Detect which cell encompasses the target text, then output its (x, y) center coordinate. 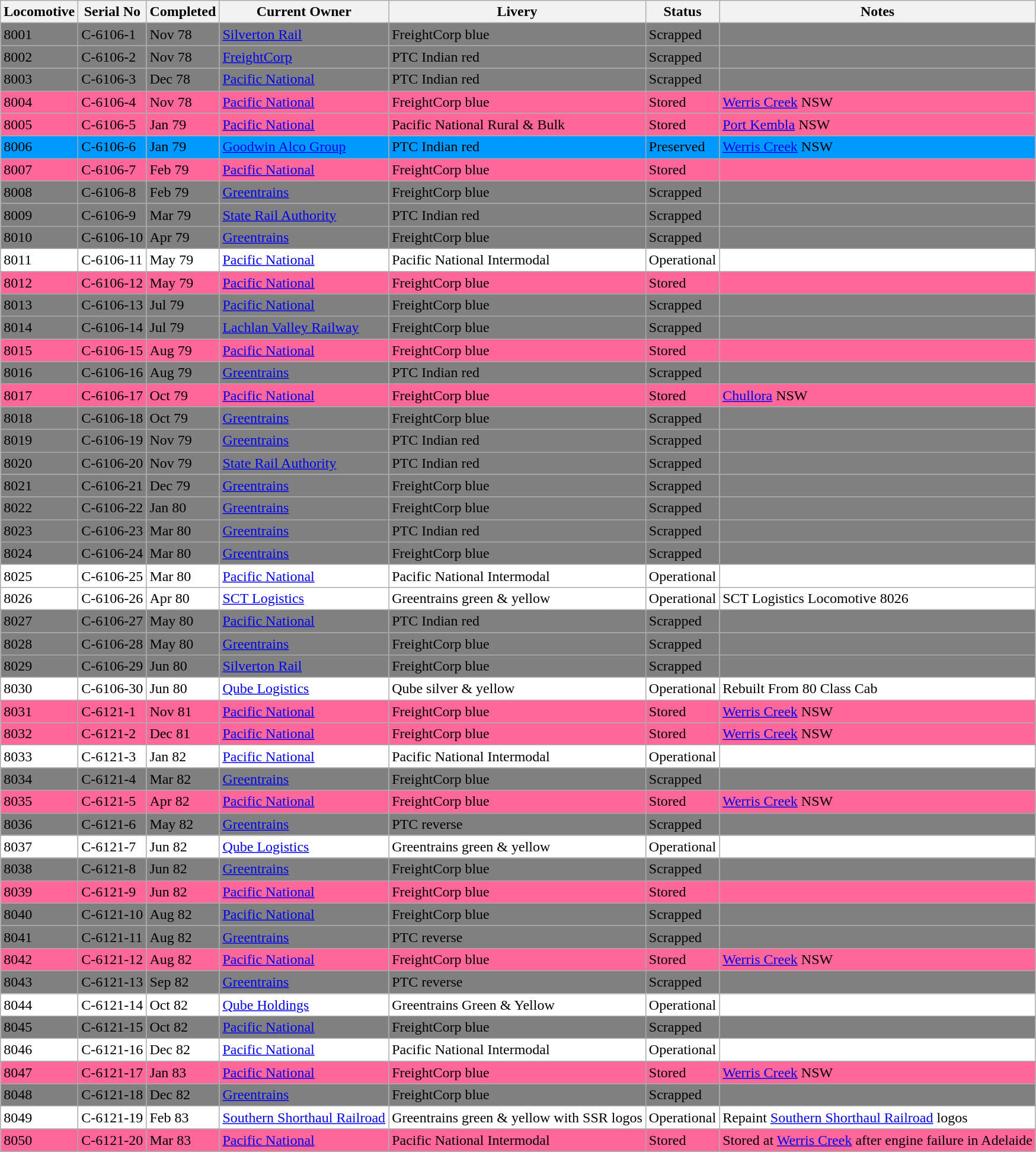
8009 (39, 215)
8044 (39, 1005)
C-6106-30 (113, 689)
C-6106-23 (113, 531)
8048 (39, 1095)
C-6121-7 (113, 847)
Apr 79 (183, 237)
C-6106-8 (113, 192)
8037 (39, 847)
Current Owner (304, 12)
8023 (39, 531)
8024 (39, 553)
8026 (39, 598)
Repaint Southern Shorthaul Railroad logos (878, 1118)
8033 (39, 757)
Nov 81 (183, 711)
C-6106-20 (113, 463)
8042 (39, 959)
C-6121-4 (113, 779)
8006 (39, 147)
Status (682, 12)
8032 (39, 734)
Port Kembla NSW (878, 125)
8043 (39, 982)
8050 (39, 1140)
C-6121-18 (113, 1095)
8047 (39, 1073)
C-6121-14 (113, 1005)
C-6121-11 (113, 937)
C-6106-9 (113, 215)
8016 (39, 373)
8019 (39, 441)
C-6106-26 (113, 598)
8015 (39, 350)
C-6106-18 (113, 418)
Jan 82 (183, 757)
8008 (39, 192)
8002 (39, 57)
Sep 82 (183, 982)
C-6121-3 (113, 757)
C-6121-16 (113, 1050)
C-6106-6 (113, 147)
8013 (39, 305)
8028 (39, 643)
Preserved (682, 147)
8034 (39, 779)
C-6121-1 (113, 711)
Mar 82 (183, 779)
8045 (39, 1027)
C-6106-25 (113, 576)
Dec 81 (183, 734)
Mar 79 (183, 215)
8014 (39, 328)
Goodwin Alco Group (304, 147)
8031 (39, 711)
C-6121-15 (113, 1027)
C-6106-24 (113, 553)
C-6121-20 (113, 1140)
C-6106-14 (113, 328)
C-6106-27 (113, 621)
C-6106-13 (113, 305)
Jan 80 (183, 508)
C-6106-29 (113, 666)
8027 (39, 621)
8011 (39, 260)
8021 (39, 486)
C-6106-28 (113, 643)
C-6106-7 (113, 170)
C-6106-22 (113, 508)
C-6106-15 (113, 350)
Chullora NSW (878, 395)
8035 (39, 802)
Serial No (113, 12)
8036 (39, 824)
Livery (517, 12)
8004 (39, 102)
8020 (39, 463)
C-6121-5 (113, 802)
C-6121-2 (113, 734)
8010 (39, 237)
8007 (39, 170)
Greentrains green & yellow with SSR logos (517, 1118)
C-6106-1 (113, 34)
C-6106-16 (113, 373)
8017 (39, 395)
C-6121-9 (113, 892)
C-6106-19 (113, 441)
Completed (183, 12)
C-6121-19 (113, 1118)
Dec 78 (183, 79)
8025 (39, 576)
C-6106-21 (113, 486)
8040 (39, 914)
C-6106-4 (113, 102)
C-6121-12 (113, 959)
8029 (39, 666)
C-6121-6 (113, 824)
Apr 80 (183, 598)
8038 (39, 869)
Notes (878, 12)
C-6106-3 (113, 79)
Feb 83 (183, 1118)
Dec 79 (183, 486)
Lachlan Valley Railway (304, 328)
C-6121-13 (113, 982)
8046 (39, 1050)
May 82 (183, 824)
8049 (39, 1118)
Locomotive (39, 12)
Qube silver & yellow (517, 689)
C-6121-10 (113, 914)
8030 (39, 689)
8001 (39, 34)
Apr 82 (183, 802)
8041 (39, 937)
Mar 83 (183, 1140)
8018 (39, 418)
C-6106-12 (113, 283)
C-6121-17 (113, 1073)
8005 (39, 125)
C-6121-8 (113, 869)
SCT Logistics Locomotive 8026 (878, 598)
C-6106-17 (113, 395)
C-6106-2 (113, 57)
8012 (39, 283)
FreightCorp (304, 57)
Jan 83 (183, 1073)
Pacific National Rural & Bulk (517, 125)
SCT Logistics (304, 598)
C-6106-5 (113, 125)
C-6106-10 (113, 237)
8003 (39, 79)
Stored at Werris Creek after engine failure in Adelaide (878, 1140)
Southern Shorthaul Railroad (304, 1118)
Qube Holdings (304, 1005)
Greentrains Green & Yellow (517, 1005)
C-6106-11 (113, 260)
8039 (39, 892)
Rebuilt From 80 Class Cab (878, 689)
8022 (39, 508)
